Return [X, Y] of the center of cell containing provided text 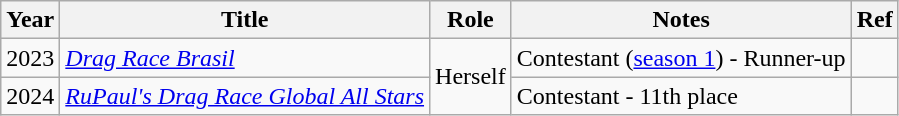
Title [245, 20]
Notes [681, 20]
Role [471, 20]
Contestant (season 1) - Runner-up [681, 58]
Herself [471, 77]
RuPaul's Drag Race Global All Stars [245, 96]
Contestant - 11th place [681, 96]
Year [30, 20]
2023 [30, 58]
Drag Race Brasil [245, 58]
Ref [874, 20]
2024 [30, 96]
